Extract the [x, y] coordinate from the center of the cell holding the provided text.  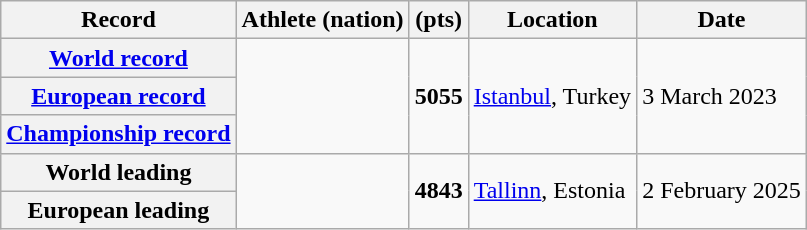
Tallinn, Estonia [552, 191]
Championship record [118, 134]
Date [722, 20]
4843 [438, 191]
Istanbul, Turkey [552, 96]
World leading [118, 172]
2 February 2025 [722, 191]
Athlete (nation) [322, 20]
3 March 2023 [722, 96]
European leading [118, 210]
5055 [438, 96]
(pts) [438, 20]
World record [118, 58]
European record [118, 96]
Location [552, 20]
Record [118, 20]
